Return the [X, Y] coordinate for the center point of the cell that contains the specified text.  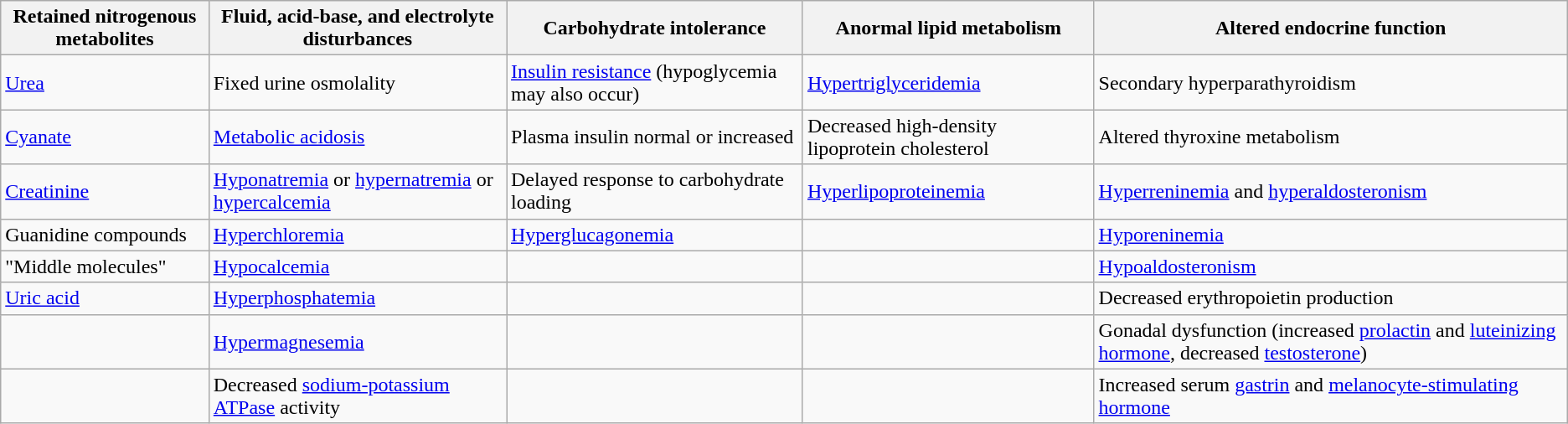
Hypertriglyceridemia [948, 82]
Fixed urine osmolality [357, 82]
Delayed response to carbohydrate loading [654, 191]
Hyperchloremia [357, 235]
Hyperreninemia and hyperaldosteronism [1330, 191]
Anormal lipid metabolism [948, 28]
Fluid, acid-base, and electrolyte disturbances [357, 28]
Hyperphosphatemia [357, 298]
Urea [106, 82]
Secondary hyperparathyroidism [1330, 82]
Decreased erythropoietin production [1330, 298]
Hypermagnesemia [357, 342]
"Middle molecules" [106, 266]
Retained nitrogenous metabolites [106, 28]
Metabolic acidosis [357, 137]
Hyponatremia or hypernatremia or hypercalcemia [357, 191]
Insulin resistance (hypoglycemia may also occur) [654, 82]
Plasma insulin normal or increased [654, 137]
Carbohydrate intolerance [654, 28]
Increased serum gastrin and melanocyte-stimulating hormone [1330, 396]
Gonadal dysfunction (increased prolactin and luteinizing hormone, decreased testosterone) [1330, 342]
Hyporeninemia [1330, 235]
Decreased sodium-potassium ATPase activity [357, 396]
Uric acid [106, 298]
Hyperglucagonemia [654, 235]
Creatinine [106, 191]
Hypocalcemia [357, 266]
Hypoaldosteronism [1330, 266]
Hyperlipoproteinemia [948, 191]
Altered thyroxine metabolism [1330, 137]
Guanidine compounds [106, 235]
Altered endocrine function [1330, 28]
Cyanate [106, 137]
Decreased high-density lipoprotein cholesterol [948, 137]
